For the text-containing cell, return its midpoint in (X, Y) coordinate format. 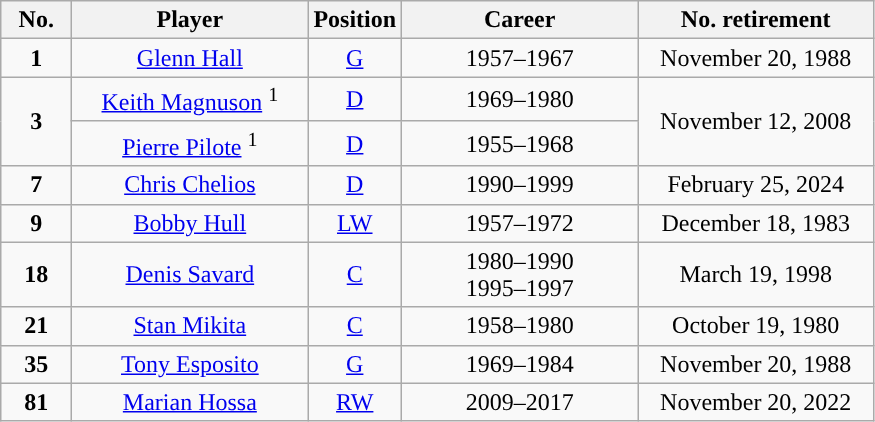
LW (355, 223)
Chris Chelios (190, 185)
October 19, 1980 (756, 326)
March 19, 1998 (756, 274)
1957–1972 (520, 223)
RW (355, 402)
1969–1980 (520, 100)
Marian Hossa (190, 402)
1958–1980 (520, 326)
18 (36, 274)
3 (36, 122)
1969–1984 (520, 364)
35 (36, 364)
1980–19901995–1997 (520, 274)
1957–1967 (520, 58)
7 (36, 185)
Keith Magnuson 1 (190, 100)
2009–2017 (520, 402)
9 (36, 223)
February 25, 2024 (756, 185)
November 12, 2008 (756, 122)
81 (36, 402)
Glenn Hall (190, 58)
1955–1968 (520, 144)
November 20, 2022 (756, 402)
Stan Mikita (190, 326)
Denis Savard (190, 274)
Career (520, 20)
Position (355, 20)
1990–1999 (520, 185)
21 (36, 326)
1 (36, 58)
December 18, 1983 (756, 223)
Pierre Pilote 1 (190, 144)
No. (36, 20)
Tony Esposito (190, 364)
Bobby Hull (190, 223)
Player (190, 20)
No. retirement (756, 20)
